Determine the (X, Y) coordinate at the center of the cell enclosing the given text.  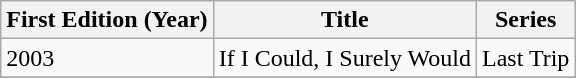
Title (344, 20)
If I Could, I Surely Would (344, 58)
Series (525, 20)
2003 (107, 58)
First Edition (Year) (107, 20)
Last Trip (525, 58)
